Capture the cell that displays the provided text and extract its (x, y) central coordinate. 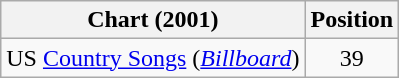
Position (352, 20)
Chart (2001) (153, 20)
US Country Songs (Billboard) (153, 58)
39 (352, 58)
